Find where the given text appears and provide that cell's center as [X, Y] coordinate. 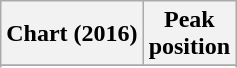
Peakposition [189, 34]
Chart (2016) [72, 34]
